Provide the (X, Y) coordinate of the cell's center where the given text is located.  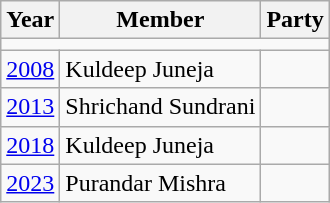
2023 (30, 183)
2013 (30, 107)
Shrichand Sundrani (160, 107)
Year (30, 20)
2008 (30, 69)
2018 (30, 145)
Purandar Mishra (160, 183)
Member (160, 20)
Party (295, 20)
